Identify which cell holds the provided text, then report its [X, Y] central coordinate. 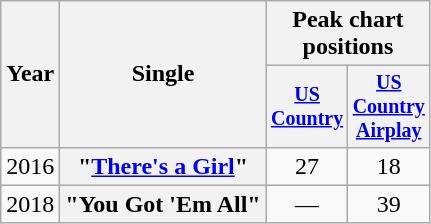
Single [163, 74]
18 [389, 166]
2018 [30, 204]
Peak chart positions [348, 34]
US Country Airplay [389, 106]
39 [389, 204]
27 [307, 166]
— [307, 204]
"You Got 'Em All" [163, 204]
"There's a Girl" [163, 166]
2016 [30, 166]
Year [30, 74]
US Country [307, 106]
